Output the [x, y] coordinate of the center of the cell containing the given text.  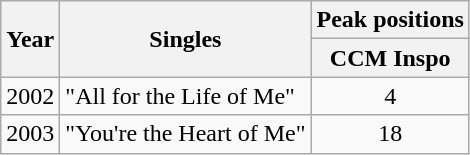
Year [30, 39]
"All for the Life of Me" [186, 96]
4 [390, 96]
Peak positions [390, 20]
18 [390, 134]
Singles [186, 39]
2003 [30, 134]
CCM Inspo [390, 58]
"You're the Heart of Me" [186, 134]
2002 [30, 96]
